Capture the cell that displays the provided text and extract its [x, y] central coordinate. 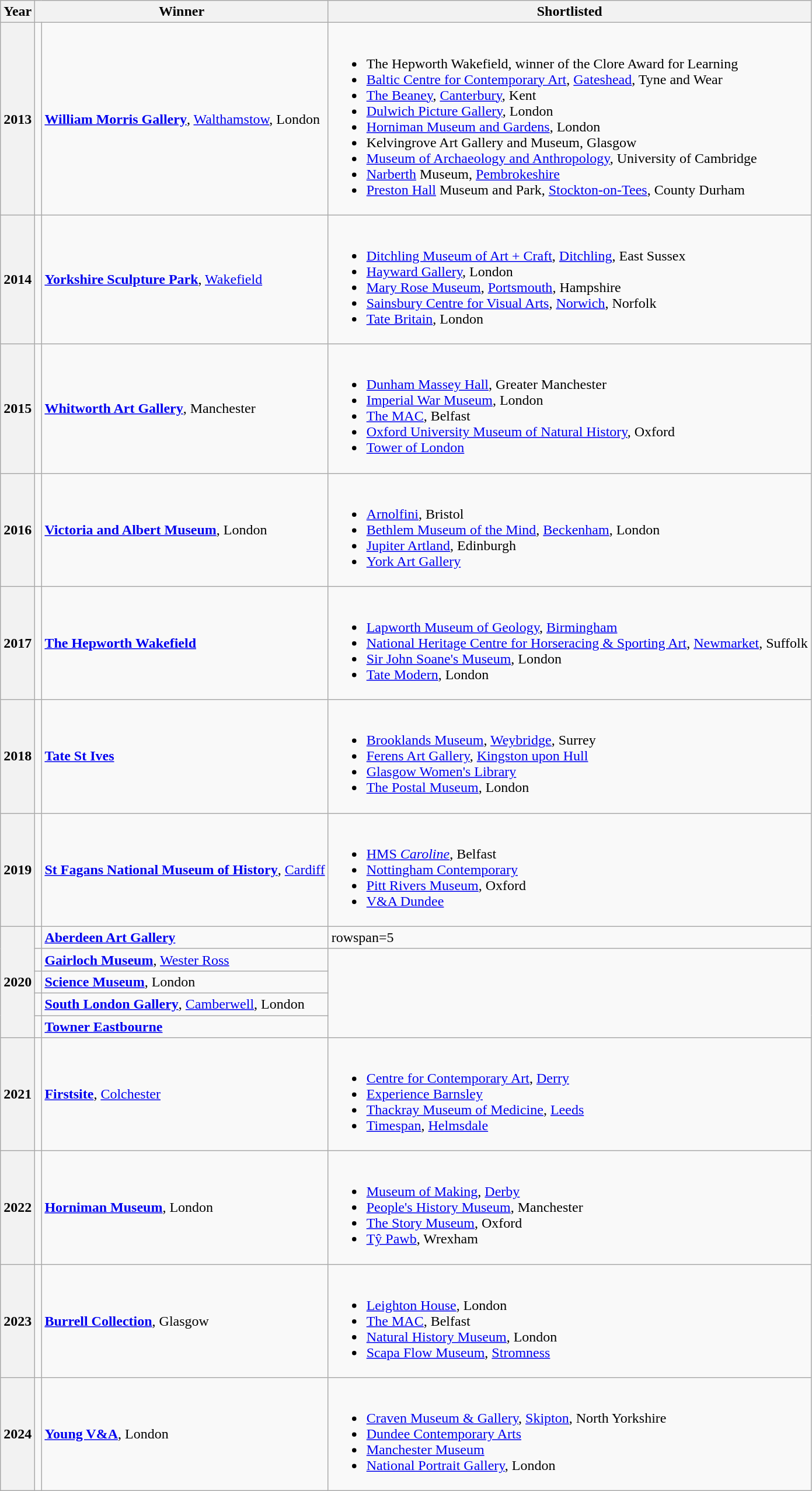
2024 [18, 1434]
St Fagans National Museum of History, Cardiff [184, 870]
2017 [18, 643]
Burrell Collection, Glasgow [184, 1321]
Museum of Making, DerbyPeople's History Museum, ManchesterThe Story Museum, OxfordTŷ Pawb, Wrexham [570, 1208]
The Hepworth Wakefield [184, 643]
Victoria and Albert Museum, London [184, 530]
2015 [18, 409]
Leighton House, LondonThe MAC, BelfastNatural History Museum, LondonScapa Flow Museum, Stromness [570, 1321]
Year [18, 12]
2019 [18, 870]
2020 [18, 982]
2022 [18, 1208]
Shortlisted [570, 12]
Tate St Ives [184, 756]
Horniman Museum, London [184, 1208]
Towner Eastbourne [184, 1026]
Brooklands Museum, Weybridge, SurreyFerens Art Gallery, Kingston upon HullGlasgow Women's LibraryThe Postal Museum, London [570, 756]
Dunham Massey Hall, Greater ManchesterImperial War Museum, LondonThe MAC, BelfastOxford University Museum of Natural History, OxfordTower of London [570, 409]
South London Gallery, Camberwell, London [184, 1004]
2016 [18, 530]
William Morris Gallery, Walthamstow, London [184, 119]
rowspan=5 [570, 937]
Young V&A, London [184, 1434]
Whitworth Art Gallery, Manchester [184, 409]
Firstsite, Colchester [184, 1094]
2021 [18, 1094]
2014 [18, 279]
Yorkshire Sculpture Park, Wakefield [184, 279]
Winner [182, 12]
Aberdeen Art Gallery [184, 937]
HMS Caroline, BelfastNottingham ContemporaryPitt Rivers Museum, OxfordV&A Dundee [570, 870]
Craven Museum & Gallery, Skipton, North YorkshireDundee Contemporary ArtsManchester MuseumNational Portrait Gallery, London [570, 1434]
Science Museum, London [184, 982]
2013 [18, 119]
2023 [18, 1321]
Arnolfini, BristolBethlem Museum of the Mind, Beckenham, LondonJupiter Artland, EdinburghYork Art Gallery [570, 530]
Centre for Contemporary Art, DerryExperience BarnsleyThackray Museum of Medicine, LeedsTimespan, Helmsdale [570, 1094]
2018 [18, 756]
Gairloch Museum, Wester Ross [184, 960]
